Provide the (X, Y) coordinate of the cell's center where the given text is located.  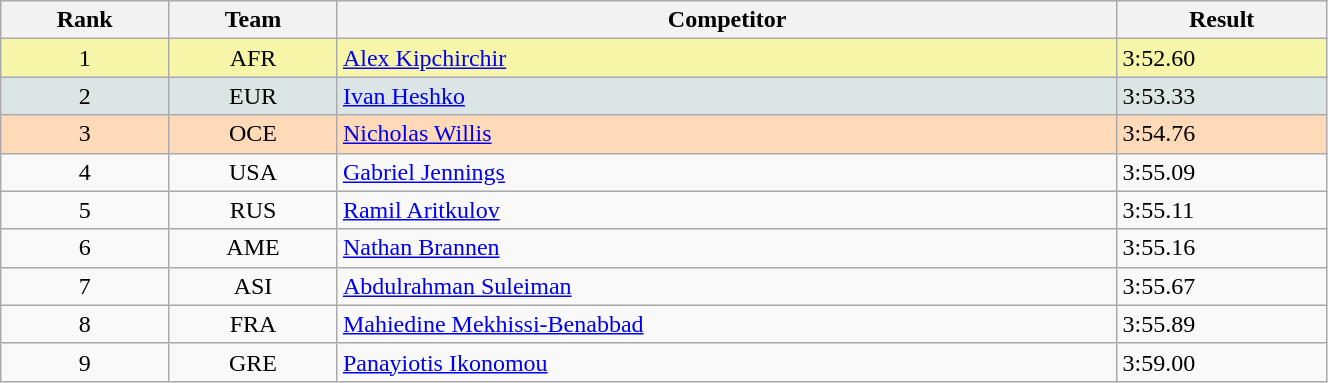
USA (254, 172)
Ivan Heshko (727, 96)
FRA (254, 324)
Ramil Aritkulov (727, 210)
5 (85, 210)
8 (85, 324)
1 (85, 58)
7 (85, 286)
GRE (254, 362)
3:53.33 (1222, 96)
EUR (254, 96)
3:55.09 (1222, 172)
9 (85, 362)
3:55.67 (1222, 286)
Competitor (727, 20)
4 (85, 172)
Nathan Brannen (727, 248)
Panayiotis Ikonomou (727, 362)
6 (85, 248)
OCE (254, 134)
3:54.76 (1222, 134)
3 (85, 134)
AFR (254, 58)
3:55.89 (1222, 324)
2 (85, 96)
Team (254, 20)
Alex Kipchirchir (727, 58)
RUS (254, 210)
Result (1222, 20)
Nicholas Willis (727, 134)
Mahiedine Mekhissi-Benabbad (727, 324)
3:55.16 (1222, 248)
Rank (85, 20)
3:55.11 (1222, 210)
3:59.00 (1222, 362)
ASI (254, 286)
Abdulrahman Suleiman (727, 286)
3:52.60 (1222, 58)
Gabriel Jennings (727, 172)
AME (254, 248)
